Scan for the cell matching the given text and deliver its [X, Y] coordinate at center. 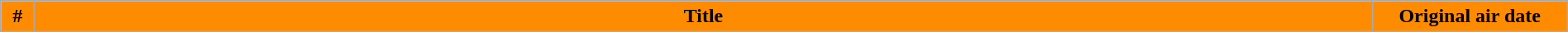
Original air date [1470, 16]
Title [703, 16]
# [18, 16]
